Pinpoint the cell where the given text exists, returning its [x, y] midpoint coordinate. 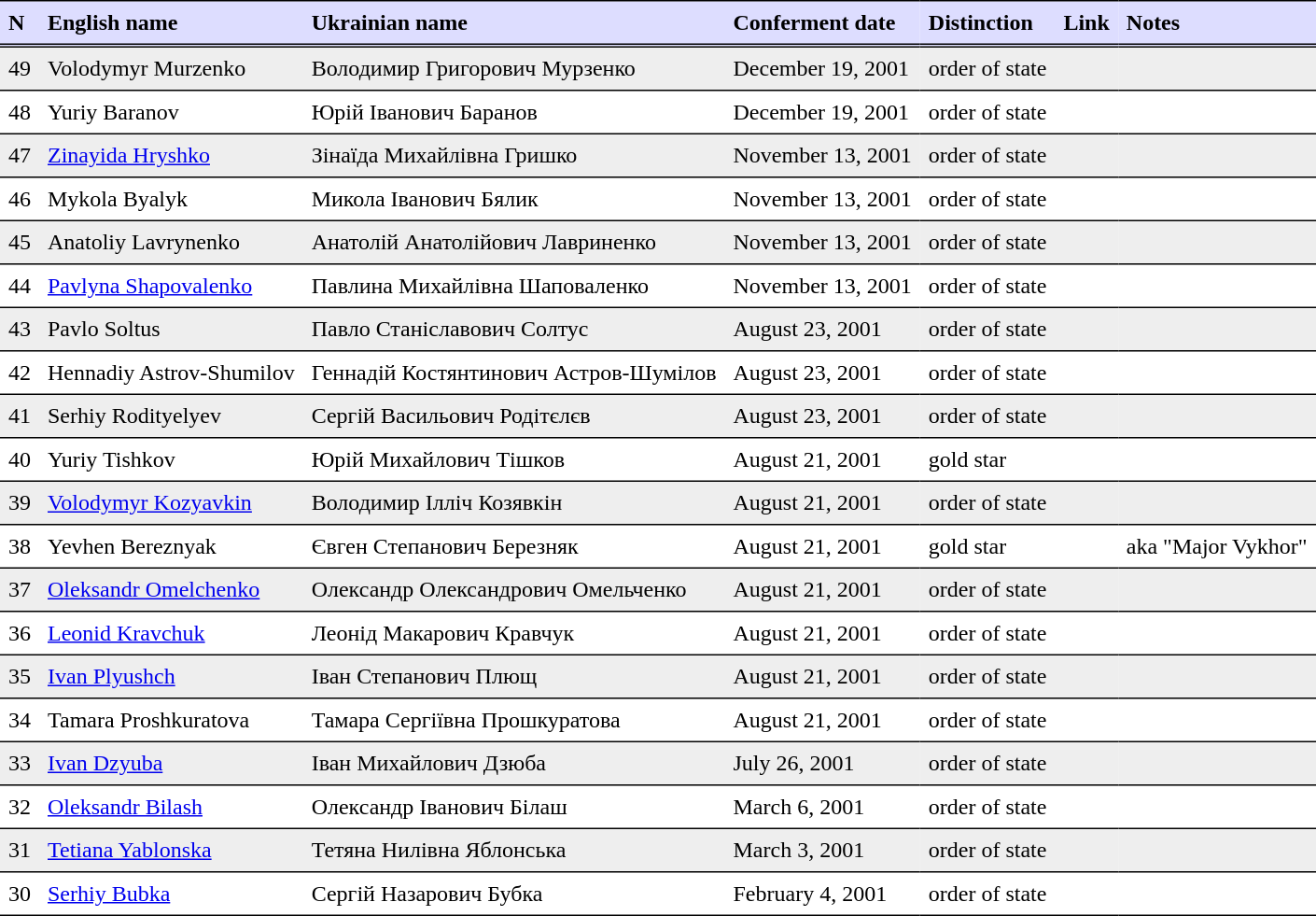
42 [20, 373]
Zinayida Hryshko [172, 155]
43 [20, 329]
Ukrainian name [514, 23]
Ivan Plyushch [172, 676]
Ivan Dzyuba [172, 763]
Іван Михайлович Дзюба [514, 763]
Іван Степанович Плющ [514, 676]
32 [20, 807]
Тамара Сергіївна Прошкуратова [514, 720]
Notes [1217, 23]
Олександр Іванович Білаш [514, 807]
Павло Станіславович Солтус [514, 329]
Леонід Макарович Кравчук [514, 633]
Leonid Kravchuk [172, 633]
Юрій Іванович Баранов [514, 112]
Володимир Григорович Мурзенко [514, 68]
Pavlyna Shapovalenko [172, 286]
Volodymyr Kozyavkin [172, 502]
Tetiana Yablonska [172, 850]
Serhiy Rodityelyev [172, 416]
45 [20, 242]
Юрій Михайлович Тішков [514, 459]
July 26, 2001 [823, 763]
47 [20, 155]
March 6, 2001 [823, 807]
February 4, 2001 [823, 894]
Oleksandr Bilash [172, 807]
38 [20, 546]
33 [20, 763]
Анатолій Анатолійович Лавриненко [514, 242]
Anatoliy Lavrynenko [172, 242]
Oleksandr Omelchenko [172, 589]
31 [20, 850]
41 [20, 416]
Tamara Proshkuratova [172, 720]
49 [20, 68]
Сергій Васильович Родітєлєв [514, 416]
Микола Іванович Бялик [514, 199]
30 [20, 894]
Distinction [987, 23]
44 [20, 286]
Сергій Назарович Бубка [514, 894]
Тетяна Нилівна Яблонська [514, 850]
N [20, 23]
Mykola Byalyk [172, 199]
Serhiy Bubka [172, 894]
Hennadiy Astrov-Shumilov [172, 373]
Євген Степанович Березняк [514, 546]
Геннадій Костянтинович Астров-Шумілов [514, 373]
35 [20, 676]
Володимир Ілліч Козявкін [514, 502]
Павлина Михайлівна Шаповаленко [514, 286]
Олександр Олександрович Омельченко [514, 589]
Yuriy Baranov [172, 112]
34 [20, 720]
Volodymyr Murzenko [172, 68]
March 3, 2001 [823, 850]
Yevhen Bereznyak [172, 546]
Link [1086, 23]
37 [20, 589]
40 [20, 459]
Conferment date [823, 23]
Yuriy Tishkov [172, 459]
36 [20, 633]
48 [20, 112]
39 [20, 502]
aka "Major Vykhor" [1217, 546]
Pavlo Soltus [172, 329]
46 [20, 199]
Зінаїда Михайлівна Гришко [514, 155]
English name [172, 23]
